Return (X, Y) of the center of cell containing provided text 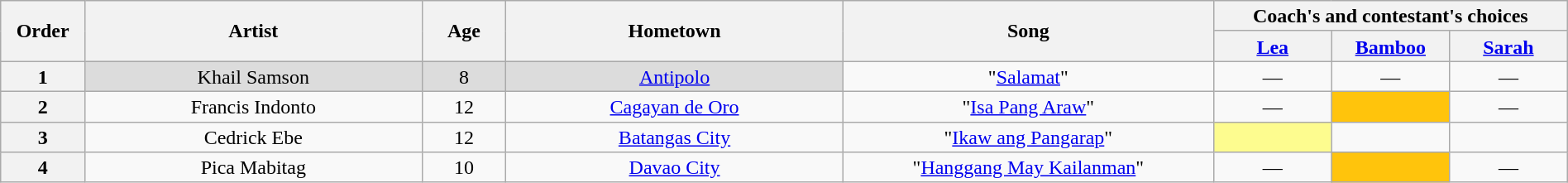
Hometown (675, 31)
Antipolo (675, 76)
Pica Mabitag (253, 167)
Davao City (675, 167)
Order (43, 31)
Age (464, 31)
4 (43, 167)
Batangas City (675, 137)
Sarah (1508, 46)
3 (43, 137)
Cedrick Ebe (253, 137)
"Hanggang May Kailanman" (1028, 167)
Song (1028, 31)
Khail Samson (253, 76)
Artist (253, 31)
Francis Indonto (253, 106)
Bamboo (1391, 46)
Lea (1272, 46)
"Ikaw ang Pangarap" (1028, 137)
Coach's and contestant's choices (1390, 17)
8 (464, 76)
1 (43, 76)
Cagayan de Oro (675, 106)
"Salamat" (1028, 76)
"Isa Pang Araw" (1028, 106)
10 (464, 167)
2 (43, 106)
